Output the [X, Y] coordinate of the center of the cell containing the given text.  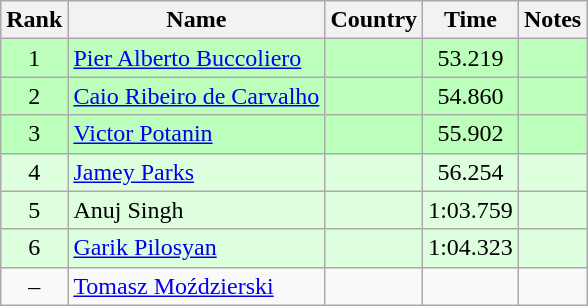
53.219 [471, 58]
Time [471, 20]
Notes [552, 20]
Rank [34, 20]
Victor Potanin [196, 134]
Pier Alberto Buccoliero [196, 58]
Anuj Singh [196, 210]
2 [34, 96]
55.902 [471, 134]
Garik Pilosyan [196, 248]
Tomasz Moździerski [196, 286]
56.254 [471, 172]
54.860 [471, 96]
1:04.323 [471, 248]
1 [34, 58]
Jamey Parks [196, 172]
Country [374, 20]
4 [34, 172]
5 [34, 210]
Name [196, 20]
3 [34, 134]
6 [34, 248]
Caio Ribeiro de Carvalho [196, 96]
1:03.759 [471, 210]
– [34, 286]
